Locate the cell with the specified text and output its [X, Y] center coordinate. 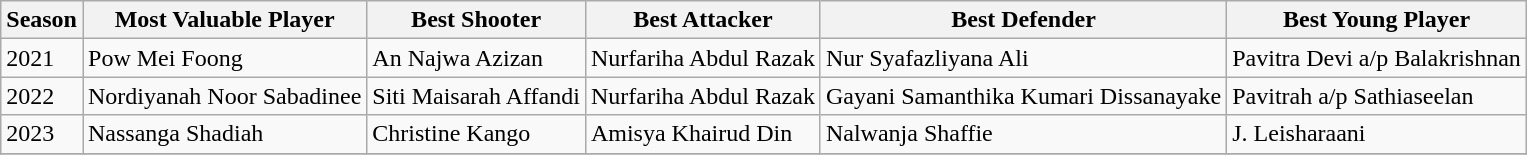
2022 [42, 96]
Best Defender [1023, 20]
2021 [42, 58]
Pow Mei Foong [224, 58]
Season [42, 20]
Nassanga Shadiah [224, 134]
J. Leisharaani [1377, 134]
Gayani Samanthika Kumari Dissanayake [1023, 96]
Most Valuable Player [224, 20]
An Najwa Azizan [476, 58]
Nur Syafazliyana Ali [1023, 58]
Nalwanja Shaffie [1023, 134]
Pavitra Devi a/p Balakrishnan [1377, 58]
Christine Kango [476, 134]
Siti Maisarah Affandi [476, 96]
Best Attacker [702, 20]
Best Young Player [1377, 20]
Best Shooter [476, 20]
2023 [42, 134]
Nordiyanah Noor Sabadinee [224, 96]
Amisya Khairud Din [702, 134]
Pavitrah a/p Sathiaseelan [1377, 96]
